Detect which cell encompasses the target text, then output its (x, y) center coordinate. 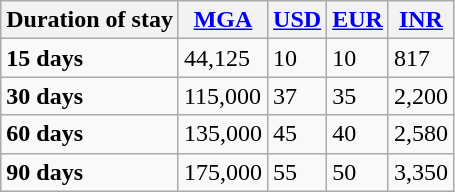
2,200 (420, 96)
30 days (90, 96)
90 days (90, 172)
115,000 (222, 96)
EUR (358, 20)
175,000 (222, 172)
45 (298, 134)
INR (420, 20)
MGA (222, 20)
USD (298, 20)
37 (298, 96)
44,125 (222, 58)
817 (420, 58)
55 (298, 172)
2,580 (420, 134)
3,350 (420, 172)
40 (358, 134)
Duration of stay (90, 20)
60 days (90, 134)
35 (358, 96)
15 days (90, 58)
50 (358, 172)
135,000 (222, 134)
